Scan for the cell matching the given text and deliver its (x, y) coordinate at center. 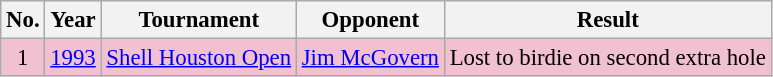
Shell Houston Open (198, 58)
Lost to birdie on second extra hole (608, 58)
1993 (73, 58)
Opponent (370, 20)
1 (23, 58)
Tournament (198, 20)
Jim McGovern (370, 58)
Year (73, 20)
No. (23, 20)
Result (608, 20)
